Capture the cell that displays the provided text and extract its [X, Y] central coordinate. 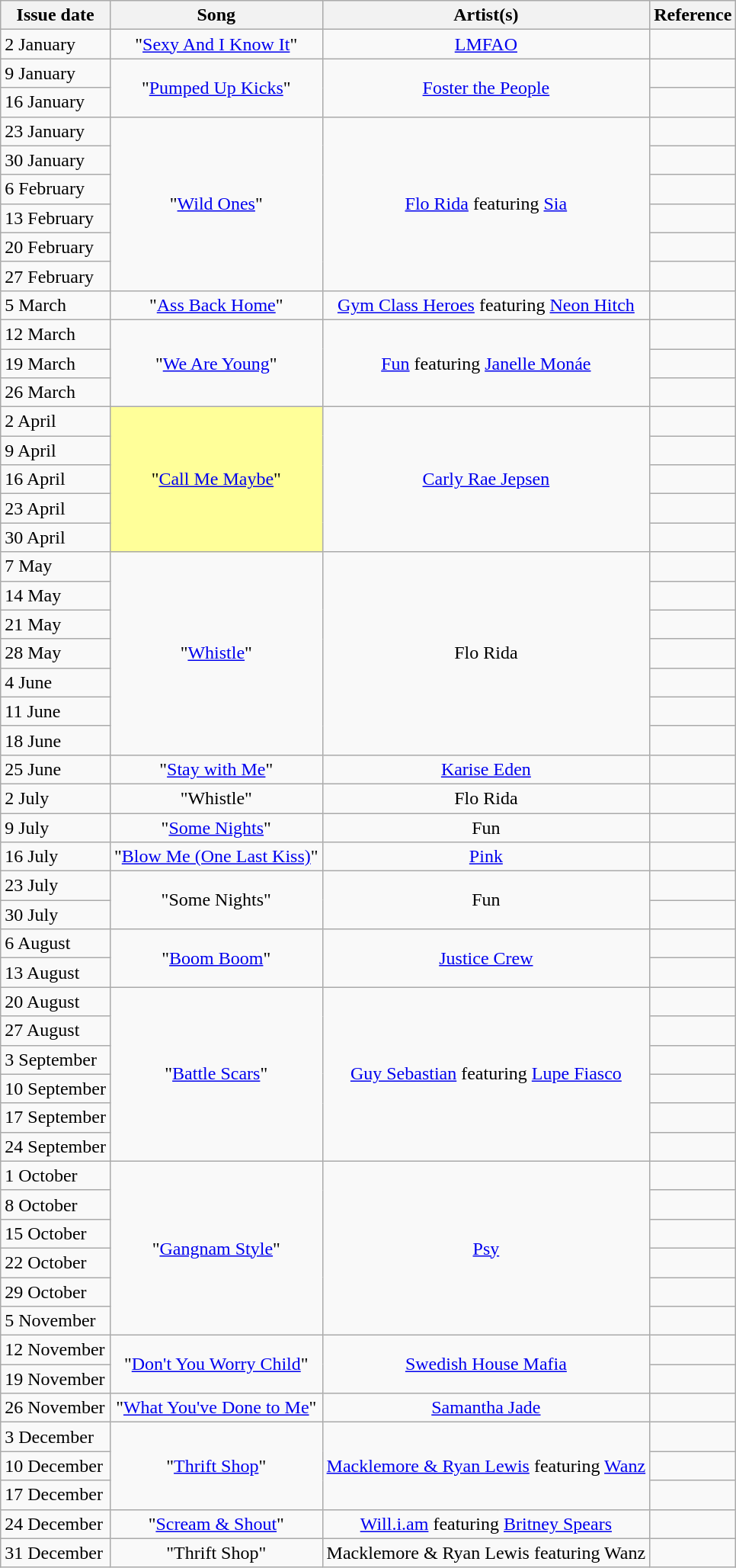
10 September [56, 1089]
Song [216, 15]
16 April [56, 479]
Issue date [56, 15]
Swedish House Mafia [486, 1364]
12 November [56, 1350]
13 August [56, 973]
20 August [56, 1002]
"Scream & Shout" [216, 1524]
28 May [56, 653]
"Gangnam Style" [216, 1248]
"Call Me Maybe" [216, 479]
8 October [56, 1204]
Justice Crew [486, 958]
14 May [56, 595]
2 April [56, 422]
17 December [56, 1495]
"Blow Me (One Last Kiss)" [216, 857]
19 March [56, 364]
17 September [56, 1117]
13 February [56, 218]
6 August [56, 944]
19 November [56, 1379]
Foster the People [486, 88]
22 October [56, 1262]
LMFAO [486, 44]
Gym Class Heroes featuring Neon Hitch [486, 305]
27 August [56, 1031]
5 March [56, 305]
7 May [56, 566]
Karise Eden [486, 769]
30 July [56, 915]
4 June [56, 682]
"Ass Back Home" [216, 305]
9 January [56, 73]
Guy Sebastian featuring Lupe Fiasco [486, 1074]
24 December [56, 1524]
3 December [56, 1437]
16 July [56, 857]
29 October [56, 1292]
9 April [56, 451]
Psy [486, 1248]
2 July [56, 798]
Carly Rae Jepsen [486, 479]
"What You've Done to Me" [216, 1408]
3 September [56, 1060]
10 December [56, 1466]
30 January [56, 160]
21 May [56, 624]
18 June [56, 740]
Flo Rida featuring Sia [486, 204]
27 February [56, 276]
Artist(s) [486, 15]
1 October [56, 1175]
"Stay with Me" [216, 769]
23 April [56, 508]
Pink [486, 857]
"Don't You Worry Child" [216, 1364]
9 July [56, 827]
11 June [56, 711]
6 February [56, 189]
Reference [693, 15]
23 January [56, 131]
"Boom Boom" [216, 958]
12 March [56, 334]
30 April [56, 537]
"Battle Scars" [216, 1074]
"We Are Young" [216, 363]
20 February [56, 247]
24 September [56, 1146]
23 July [56, 886]
16 January [56, 102]
5 November [56, 1321]
"Wild Ones" [216, 204]
Samantha Jade [486, 1408]
2 January [56, 44]
"Sexy And I Know It" [216, 44]
"Pumped Up Kicks" [216, 88]
25 June [56, 769]
26 November [56, 1408]
15 October [56, 1233]
Will.i.am featuring Britney Spears [486, 1524]
26 March [56, 393]
Fun featuring Janelle Monáe [486, 363]
31 December [56, 1553]
